Return [X, Y] of the center of cell containing provided text 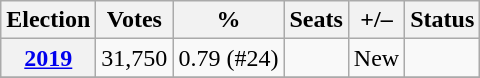
Votes [134, 20]
% [228, 20]
31,750 [134, 58]
+/– [376, 20]
Election [48, 20]
2019 [48, 58]
New [376, 58]
0.79 (#24) [228, 58]
Status [442, 20]
Seats [316, 20]
